From the cell containing the given text, extract its center point as [X, Y] coordinate. 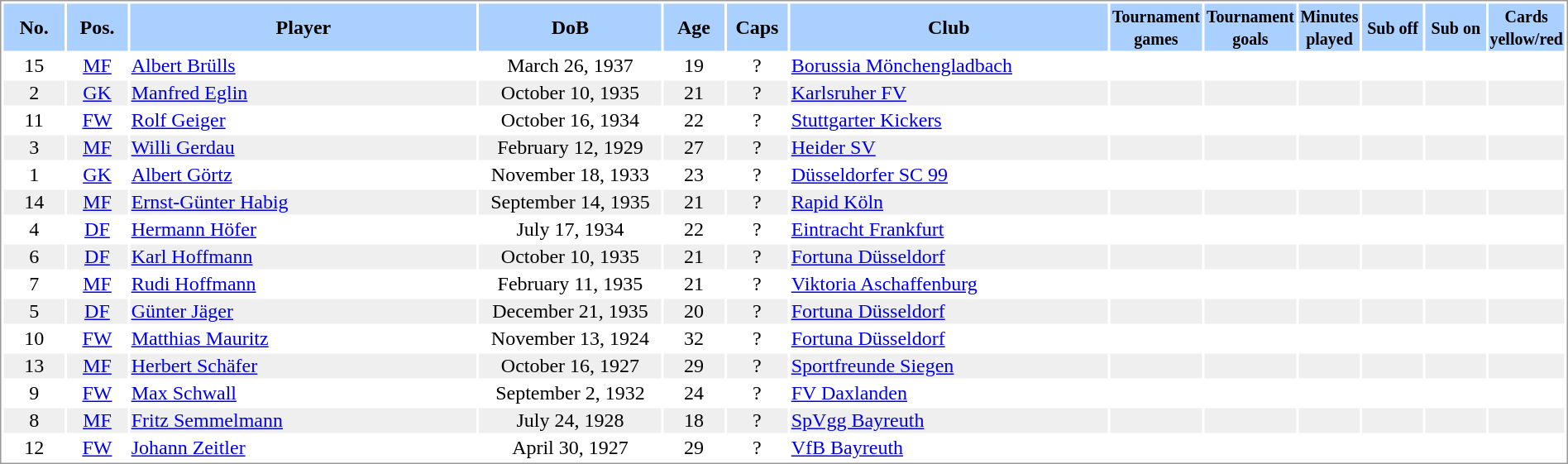
Ernst-Günter Habig [303, 203]
18 [693, 421]
September 2, 1932 [571, 393]
July 24, 1928 [571, 421]
Sub off [1393, 26]
Eintracht Frankfurt [949, 229]
Age [693, 26]
Rolf Geiger [303, 120]
September 14, 1935 [571, 203]
14 [33, 203]
10 [33, 338]
Herbert Schäfer [303, 366]
32 [693, 338]
Cardsyellow/red [1527, 26]
Albert Brülls [303, 65]
Pos. [98, 26]
Günter Jäger [303, 312]
Club [949, 26]
13 [33, 366]
11 [33, 120]
November 13, 1924 [571, 338]
July 17, 1934 [571, 229]
Max Schwall [303, 393]
VfB Bayreuth [949, 447]
3 [33, 148]
1 [33, 175]
Willi Gerdau [303, 148]
March 26, 1937 [571, 65]
Tournamentgoals [1250, 26]
Viktoria Aschaffenburg [949, 284]
Tournamentgames [1156, 26]
Minutesplayed [1329, 26]
Heider SV [949, 148]
FV Daxlanden [949, 393]
8 [33, 421]
4 [33, 229]
5 [33, 312]
SpVgg Bayreuth [949, 421]
23 [693, 175]
Albert Görtz [303, 175]
October 16, 1927 [571, 366]
15 [33, 65]
19 [693, 65]
24 [693, 393]
Sub on [1456, 26]
Sportfreunde Siegen [949, 366]
February 12, 1929 [571, 148]
April 30, 1927 [571, 447]
Player [303, 26]
October 16, 1934 [571, 120]
December 21, 1935 [571, 312]
Fritz Semmelmann [303, 421]
Johann Zeitler [303, 447]
Stuttgarter Kickers [949, 120]
Manfred Eglin [303, 93]
Matthias Mauritz [303, 338]
Düsseldorfer SC 99 [949, 175]
Hermann Höfer [303, 229]
February 11, 1935 [571, 284]
Caps [758, 26]
Rapid Köln [949, 203]
12 [33, 447]
No. [33, 26]
20 [693, 312]
November 18, 1933 [571, 175]
Borussia Mönchengladbach [949, 65]
27 [693, 148]
7 [33, 284]
9 [33, 393]
2 [33, 93]
DoB [571, 26]
Karlsruher FV [949, 93]
Karl Hoffmann [303, 257]
Rudi Hoffmann [303, 284]
6 [33, 257]
